Return the (X, Y) coordinate for the center point of the cell that contains the specified text.  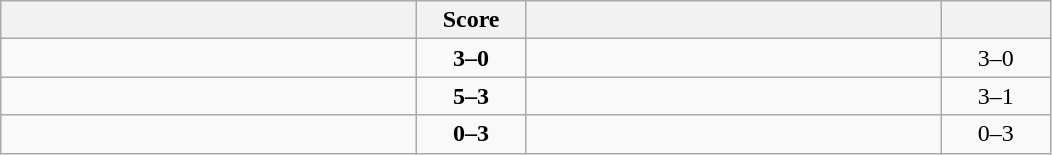
5–3 (472, 96)
3–1 (996, 96)
Score (472, 20)
